Find where the given text appears and provide that cell's center as (X, Y) coordinate. 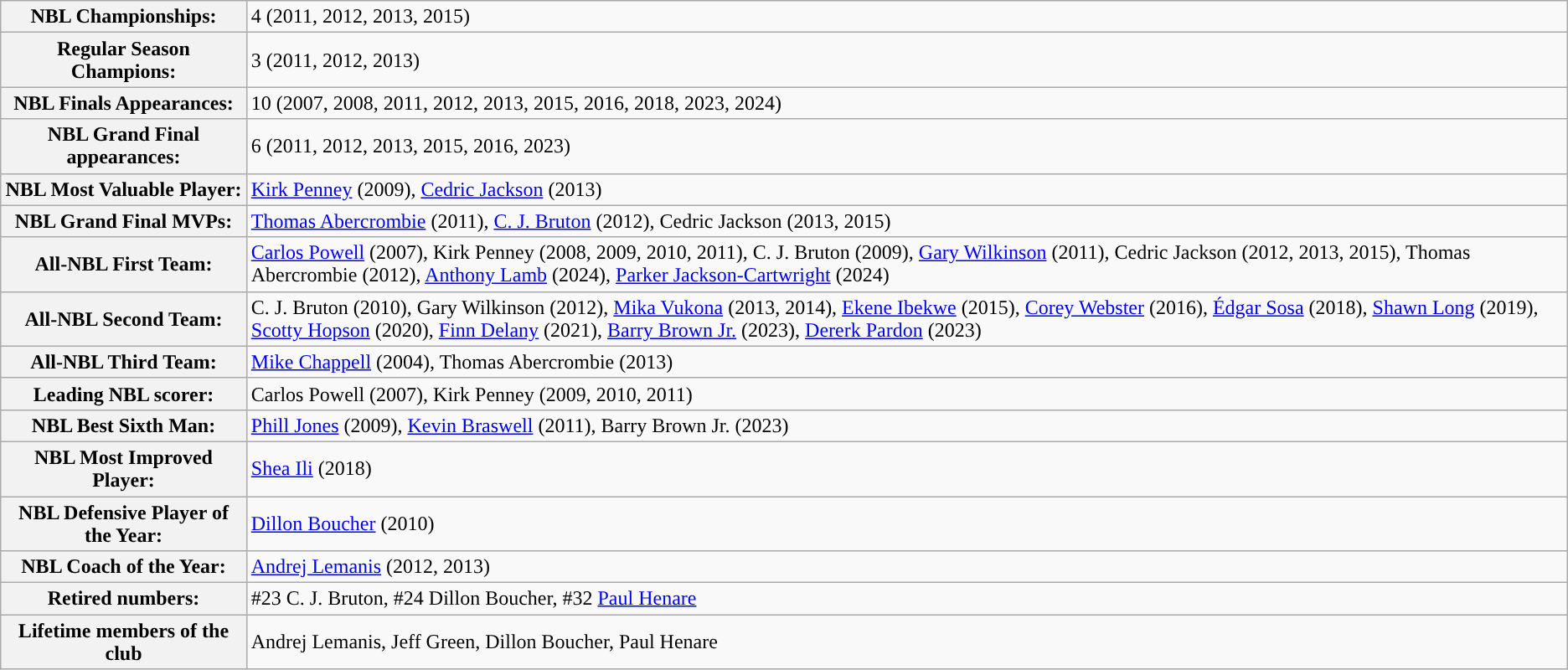
Andrej Lemanis (2012, 2013) (906, 567)
Dillon Boucher (2010) (906, 523)
6 (2011, 2012, 2013, 2015, 2016, 2023) (906, 146)
NBL Grand Final appearances: (124, 146)
Thomas Abercrombie (2011), C. J. Bruton (2012), Cedric Jackson (2013, 2015) (906, 221)
Regular Season Champions: (124, 60)
Shea Ili (2018) (906, 469)
Andrej Lemanis, Jeff Green, Dillon Boucher, Paul Henare (906, 642)
10 (2007, 2008, 2011, 2012, 2013, 2015, 2016, 2018, 2023, 2024) (906, 103)
NBL Most Valuable Player: (124, 189)
NBL Finals Appearances: (124, 103)
Carlos Powell (2007), Kirk Penney (2009, 2010, 2011) (906, 394)
4 (2011, 2012, 2013, 2015) (906, 17)
#23 C. J. Bruton, #24 Dillon Boucher, #32 Paul Henare (906, 599)
NBL Best Sixth Man: (124, 425)
All-NBL First Team: (124, 265)
NBL Championships: (124, 17)
Phill Jones (2009), Kevin Braswell (2011), Barry Brown Jr. (2023) (906, 425)
NBL Grand Final MVPs: (124, 221)
All-NBL Second Team: (124, 318)
3 (2011, 2012, 2013) (906, 60)
Lifetime members of the club (124, 642)
Mike Chappell (2004), Thomas Abercrombie (2013) (906, 362)
All-NBL Third Team: (124, 362)
NBL Most Improved Player: (124, 469)
Kirk Penney (2009), Cedric Jackson (2013) (906, 189)
Retired numbers: (124, 599)
NBL Coach of the Year: (124, 567)
Leading NBL scorer: (124, 394)
NBL Defensive Player of the Year: (124, 523)
